Search for the cell housing the specified text and yield its (x, y) center coordinate. 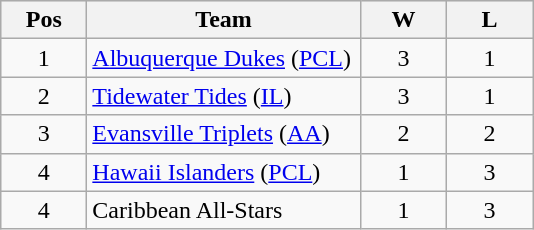
Tidewater Tides (IL) (224, 96)
Team (224, 20)
Pos (44, 20)
W (403, 20)
Caribbean All-Stars (224, 210)
L (489, 20)
Evansville Triplets (AA) (224, 134)
Albuquerque Dukes (PCL) (224, 58)
Hawaii Islanders (PCL) (224, 172)
